Return the [x, y] coordinate for the center point of the cell that contains the specified text.  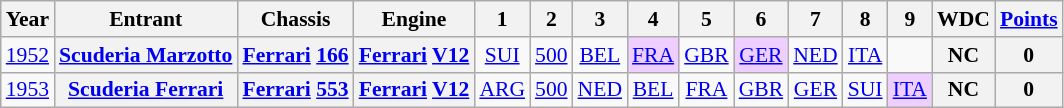
1953 [28, 90]
Scuderia Ferrari [146, 90]
Ferrari 553 [295, 90]
7 [815, 19]
Points [1029, 19]
Scuderia Marzotto [146, 55]
6 [762, 19]
ARG [502, 90]
5 [706, 19]
Entrant [146, 19]
4 [653, 19]
Year [28, 19]
Chassis [295, 19]
3 [600, 19]
1 [502, 19]
2 [552, 19]
1952 [28, 55]
8 [866, 19]
Engine [414, 19]
Ferrari 166 [295, 55]
WDC [964, 19]
9 [910, 19]
